Search for the cell housing the specified text and yield its (X, Y) center coordinate. 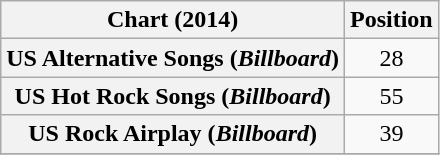
Position (392, 20)
Chart (2014) (173, 20)
US Hot Rock Songs (Billboard) (173, 96)
28 (392, 58)
US Alternative Songs (Billboard) (173, 58)
39 (392, 134)
US Rock Airplay (Billboard) (173, 134)
55 (392, 96)
